Output the (X, Y) coordinate of the center of the cell containing the given text.  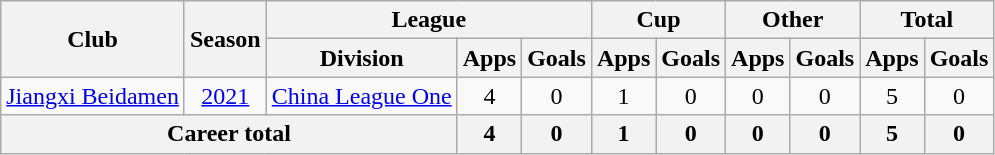
Cup (658, 20)
China League One (362, 96)
Total (927, 20)
Career total (229, 134)
League (428, 20)
Jiangxi Beidamen (93, 96)
Other (793, 20)
2021 (225, 96)
Club (93, 39)
Division (362, 58)
Season (225, 39)
